Detect which cell encompasses the target text, then output its [x, y] center coordinate. 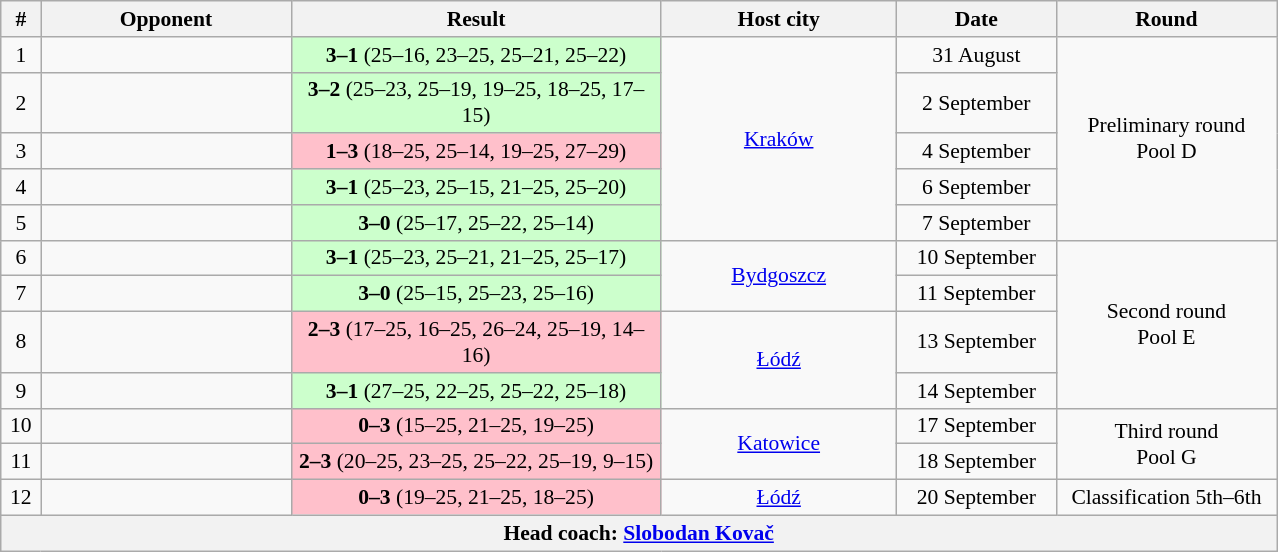
0–3 (19–25, 21–25, 18–25) [476, 498]
Host city [778, 19]
13 September [976, 342]
Result [476, 19]
Second roundPool E [1166, 324]
3–1 (27–25, 22–25, 25–22, 25–18) [476, 391]
9 [21, 391]
Classification 5th–6th [1166, 498]
7 September [976, 223]
3–1 (25–16, 23–25, 25–21, 25–22) [476, 55]
2–3 (20–25, 23–25, 25–22, 25–19, 9–15) [476, 462]
6 [21, 258]
3–1 (25–23, 25–21, 21–25, 25–17) [476, 258]
0–3 (15–25, 21–25, 19–25) [476, 426]
# [21, 19]
Third roundPool G [1166, 444]
Opponent [166, 19]
1 [21, 55]
8 [21, 342]
3–2 (25–23, 25–19, 19–25, 18–25, 17–15) [476, 102]
7 [21, 294]
Preliminary roundPool D [1166, 139]
2 [21, 102]
Date [976, 19]
3–0 (25–17, 25–22, 25–14) [476, 223]
18 September [976, 462]
Katowice [778, 444]
17 September [976, 426]
10 [21, 426]
31 August [976, 55]
12 [21, 498]
Bydgoszcz [778, 276]
6 September [976, 187]
4 September [976, 152]
Kraków [778, 139]
11 September [976, 294]
11 [21, 462]
1–3 (18–25, 25–14, 19–25, 27–29) [476, 152]
3–0 (25–15, 25–23, 25–16) [476, 294]
2–3 (17–25, 16–25, 26–24, 25–19, 14–16) [476, 342]
Head coach: Slobodan Kovač [639, 533]
5 [21, 223]
14 September [976, 391]
2 September [976, 102]
20 September [976, 498]
3–1 (25–23, 25–15, 21–25, 25–20) [476, 187]
3 [21, 152]
4 [21, 187]
10 September [976, 258]
Round [1166, 19]
